Extract the [x, y] coordinate from the center of the cell holding the provided text.  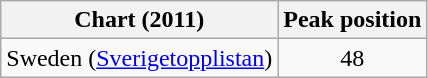
Sweden (Sverigetopplistan) [140, 58]
48 [352, 58]
Chart (2011) [140, 20]
Peak position [352, 20]
